Locate the cell with the specified text and output its [x, y] center coordinate. 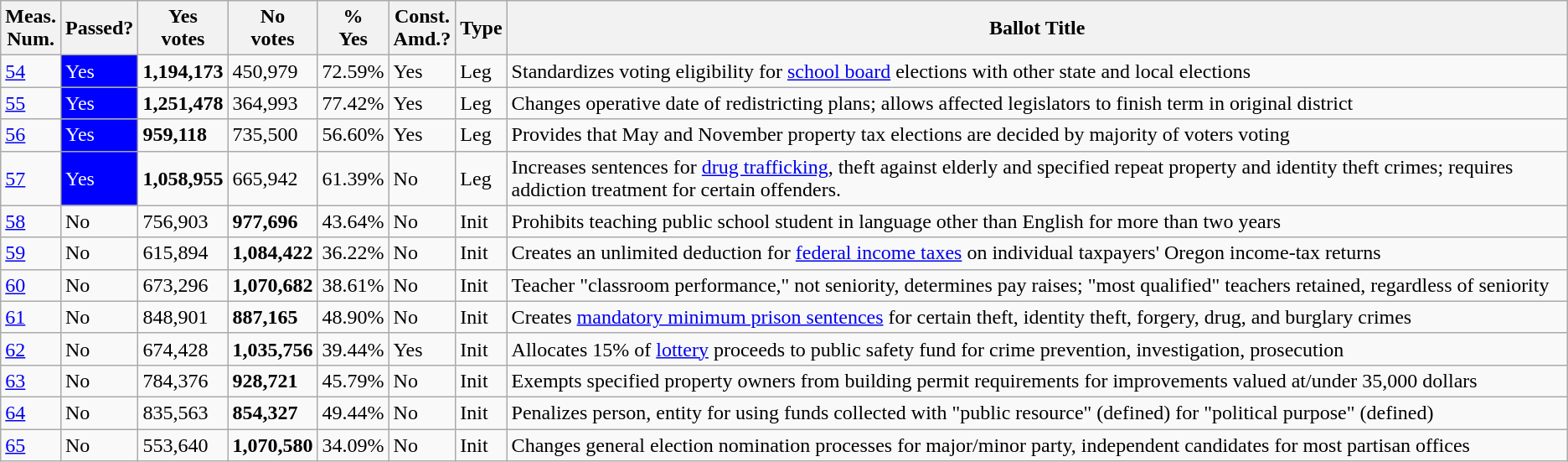
553,640 [183, 445]
Yesvotes [183, 29]
Changes general election nomination processes for major/minor party, independent candidates for most partisan offices [1037, 445]
34.09% [353, 445]
848,901 [183, 317]
61 [31, 317]
64 [31, 413]
61.39% [353, 178]
56.60% [353, 135]
45.79% [353, 381]
58 [31, 221]
48.90% [353, 317]
Exempts specified property owners from building permit requirements for improvements valued at/under 35,000 dollars [1037, 381]
887,165 [273, 317]
1,194,173 [183, 71]
63 [31, 381]
1,084,422 [273, 253]
1,251,478 [183, 103]
Provides that May and November property tax elections are decided by majority of voters voting [1037, 135]
1,058,955 [183, 178]
665,942 [273, 178]
56 [31, 135]
959,118 [183, 135]
928,721 [273, 381]
59 [31, 253]
615,894 [183, 253]
Ballot Title [1037, 29]
Prohibits teaching public school student in language other than English for more than two years [1037, 221]
Penalizes person, entity for using funds collected with "public resource" (defined) for "political purpose" (defined) [1037, 413]
60 [31, 285]
38.61% [353, 285]
43.64% [353, 221]
450,979 [273, 71]
Allocates 15% of lottery proceeds to public safety fund for crime prevention, investigation, prosecution [1037, 349]
57 [31, 178]
673,296 [183, 285]
62 [31, 349]
Type [481, 29]
854,327 [273, 413]
39.44% [353, 349]
977,696 [273, 221]
55 [31, 103]
835,563 [183, 413]
784,376 [183, 381]
Passed? [99, 29]
Meas.Num. [31, 29]
Teacher "classroom performance," not seniority, determines pay raises; "most qualified" teachers retained, regardless of seniority [1037, 285]
36.22% [353, 253]
Creates mandatory minimum prison sentences for certain theft, identity theft, forgery, drug, and burglary crimes [1037, 317]
674,428 [183, 349]
49.44% [353, 413]
77.42% [353, 103]
1,070,682 [273, 285]
Const.Amd.? [422, 29]
Standardizes voting eligibility for school board elections with other state and local elections [1037, 71]
735,500 [273, 135]
364,993 [273, 103]
Changes operative date of redistricting plans; allows affected legislators to finish term in original district [1037, 103]
65 [31, 445]
Novotes [273, 29]
72.59% [353, 71]
1,035,756 [273, 349]
54 [31, 71]
%Yes [353, 29]
1,070,580 [273, 445]
756,903 [183, 221]
Creates an unlimited deduction for federal income taxes on individual taxpayers' Oregon income-tax returns [1037, 253]
